Output the (X, Y) coordinate of the center of the cell containing the given text.  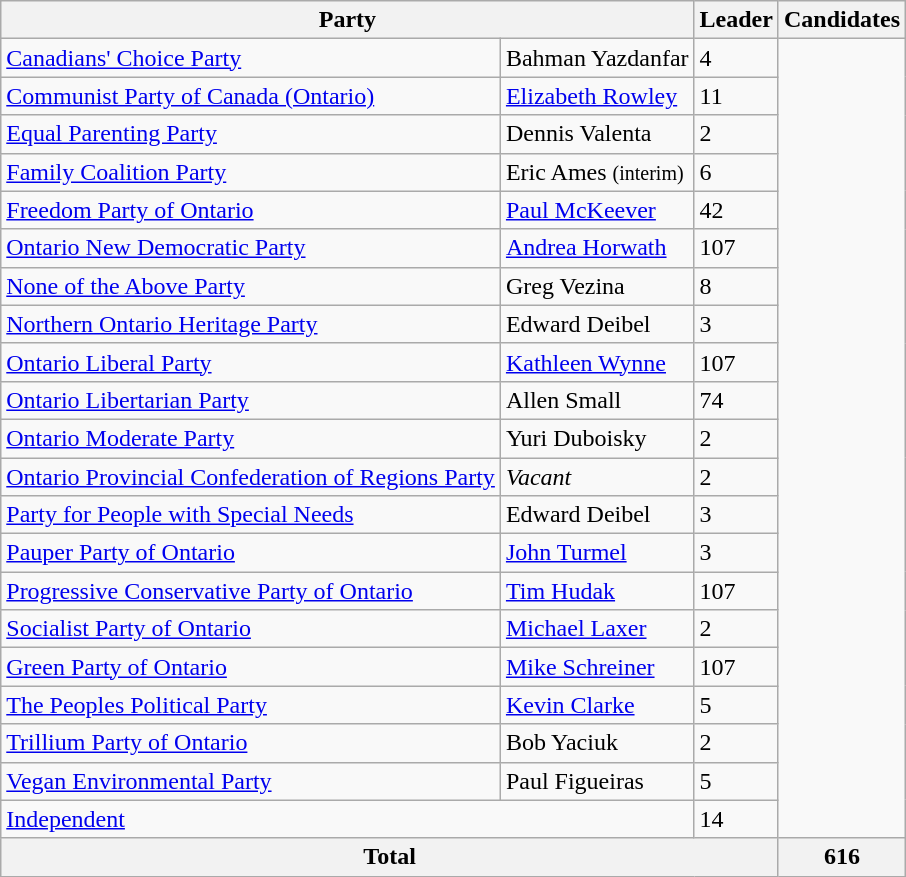
Dennis Valenta (597, 134)
Kathleen Wynne (597, 362)
Kevin Clarke (597, 705)
The Peoples Political Party (251, 705)
Yuri Duboisky (597, 438)
Greg Vezina (597, 286)
Communist Party of Canada (Ontario) (251, 96)
Ontario Moderate Party (251, 438)
Bahman Yazdanfar (597, 58)
Paul Figueiras (597, 781)
Candidates (842, 20)
John Turmel (597, 553)
Ontario Liberal Party (251, 362)
Tim Hudak (597, 591)
6 (736, 172)
Northern Ontario Heritage Party (251, 324)
11 (736, 96)
8 (736, 286)
14 (736, 819)
Ontario New Democratic Party (251, 248)
Mike Schreiner (597, 667)
74 (736, 400)
Family Coalition Party (251, 172)
Andrea Horwath (597, 248)
Green Party of Ontario (251, 667)
Eric Ames (interim) (597, 172)
Allen Small (597, 400)
Party (348, 20)
Freedom Party of Ontario (251, 210)
Vacant (597, 477)
Independent (348, 819)
Michael Laxer (597, 629)
Paul McKeever (597, 210)
Party for People with Special Needs (251, 515)
Ontario Libertarian Party (251, 400)
None of the Above Party (251, 286)
Pauper Party of Ontario (251, 553)
Elizabeth Rowley (597, 96)
Socialist Party of Ontario (251, 629)
Ontario Provincial Confederation of Regions Party (251, 477)
Bob Yaciuk (597, 743)
Trillium Party of Ontario (251, 743)
Progressive Conservative Party of Ontario (251, 591)
42 (736, 210)
4 (736, 58)
Leader (736, 20)
Total (390, 857)
616 (842, 857)
Vegan Environmental Party (251, 781)
Equal Parenting Party (251, 134)
Canadians' Choice Party (251, 58)
